Detect which cell encompasses the target text, then output its [x, y] center coordinate. 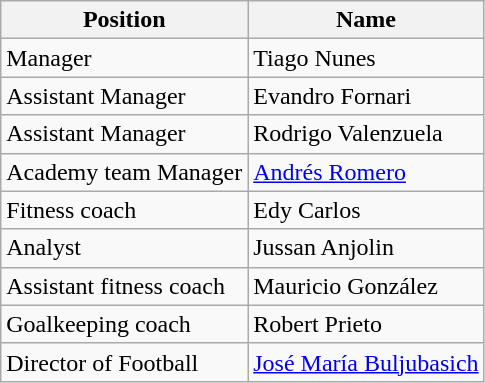
Tiago Nunes [366, 58]
Mauricio González [366, 286]
Andrés Romero [366, 172]
Evandro Fornari [366, 96]
Goalkeeping coach [124, 324]
Academy team Manager [124, 172]
José María Buljubasich [366, 362]
Manager [124, 58]
Fitness coach [124, 210]
Analyst [124, 248]
Robert Prieto [366, 324]
Position [124, 20]
Jussan Anjolin [366, 248]
Rodrigo Valenzuela [366, 134]
Name [366, 20]
Assistant fitness coach [124, 286]
Director of Football [124, 362]
Edy Carlos [366, 210]
